Search for the cell housing the specified text and yield its (x, y) center coordinate. 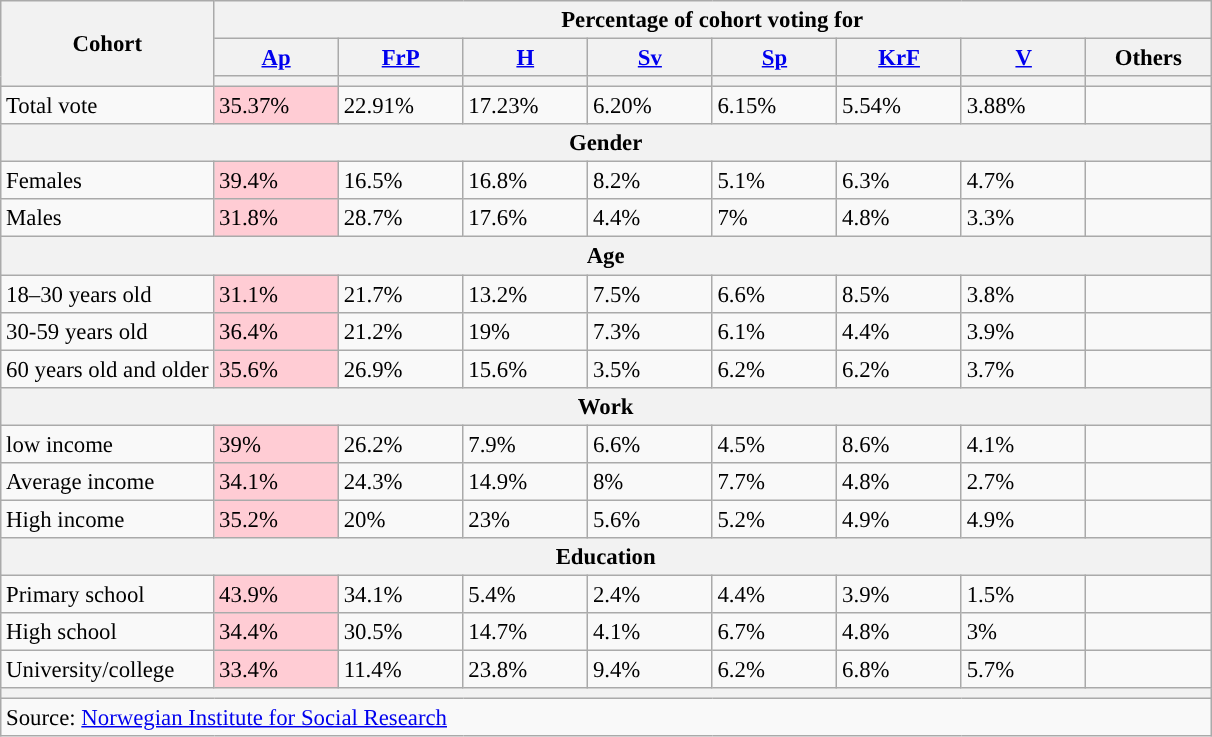
8.6% (900, 444)
31.8% (276, 219)
V (1024, 58)
39% (276, 444)
6.3% (900, 181)
4.7% (1024, 181)
Age (606, 256)
KrF (900, 58)
Others (1148, 58)
Average income (108, 482)
6.8% (900, 670)
3.7% (1024, 369)
15.6% (526, 369)
23% (526, 519)
5.4% (526, 594)
Males (108, 219)
Total vote (108, 106)
19% (526, 331)
Work (606, 406)
16.8% (526, 181)
High income (108, 519)
6.15% (774, 106)
26.2% (400, 444)
3.3% (1024, 219)
23.8% (526, 670)
Source: Norwegian Institute for Social Research (606, 718)
34.4% (276, 632)
2.7% (1024, 482)
36.4% (276, 331)
5.2% (774, 519)
39.4% (276, 181)
3.8% (1024, 294)
33.4% (276, 670)
17.23% (526, 106)
6.7% (774, 632)
14.9% (526, 482)
7% (774, 219)
7.7% (774, 482)
60 years old and older (108, 369)
7.9% (526, 444)
8% (650, 482)
5.7% (1024, 670)
17.6% (526, 219)
Females (108, 181)
18–30 years old (108, 294)
7.5% (650, 294)
35.2% (276, 519)
5.6% (650, 519)
6.20% (650, 106)
24.3% (400, 482)
6.1% (774, 331)
22.91% (400, 106)
High school (108, 632)
14.7% (526, 632)
16.5% (400, 181)
3.5% (650, 369)
Cohort (108, 44)
Percentage of cohort voting for (712, 20)
Sv (650, 58)
30.5% (400, 632)
35.37% (276, 106)
Gender (606, 143)
Primary school (108, 594)
FrP (400, 58)
2.4% (650, 594)
University/college (108, 670)
21.2% (400, 331)
5.54% (900, 106)
Education (606, 557)
8.5% (900, 294)
8.2% (650, 181)
7.3% (650, 331)
26.9% (400, 369)
9.4% (650, 670)
31.1% (276, 294)
3.88% (1024, 106)
35.6% (276, 369)
Sp (774, 58)
20% (400, 519)
11.4% (400, 670)
13.2% (526, 294)
3% (1024, 632)
Ap (276, 58)
5.1% (774, 181)
4.5% (774, 444)
43.9% (276, 594)
H (526, 58)
21.7% (400, 294)
30-59 years old (108, 331)
1.5% (1024, 594)
28.7% (400, 219)
low income (108, 444)
